From the cell containing the given text, extract its center point as (x, y) coordinate. 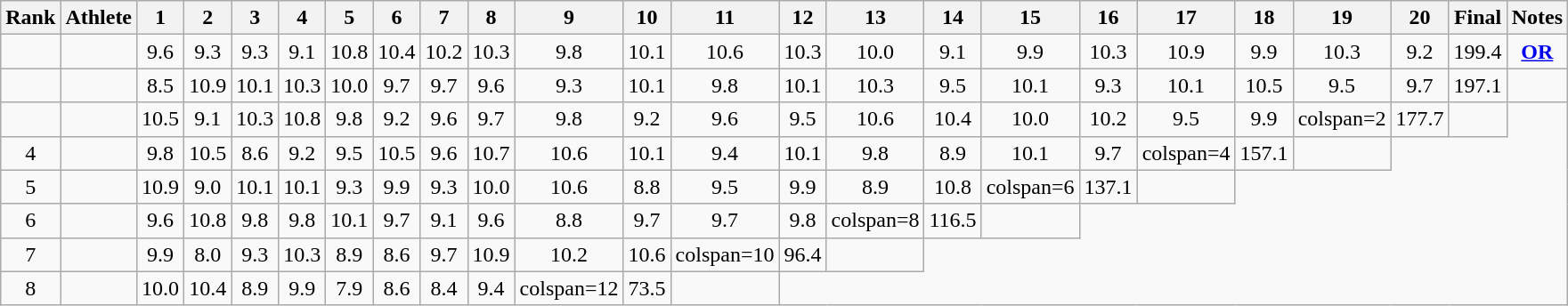
OR (1537, 52)
157.1 (1264, 153)
colspan=4 (1186, 153)
96.4 (803, 254)
10.7 (492, 153)
15 (1030, 18)
Athlete (99, 18)
12 (803, 18)
Rank (30, 18)
colspan=6 (1030, 187)
colspan=10 (725, 254)
20 (1419, 18)
9 (569, 18)
colspan=12 (569, 288)
19 (1342, 18)
116.5 (953, 221)
177.7 (1419, 119)
199.4 (1478, 52)
16 (1108, 18)
Final (1478, 18)
1 (160, 18)
8.5 (160, 85)
14 (953, 18)
11 (725, 18)
9.0 (208, 187)
colspan=8 (875, 221)
8.0 (208, 254)
8.4 (443, 288)
3 (255, 18)
7.9 (349, 288)
18 (1264, 18)
13 (875, 18)
10 (646, 18)
colspan=2 (1342, 119)
73.5 (646, 288)
137.1 (1108, 187)
2 (208, 18)
Notes (1537, 18)
197.1 (1478, 85)
17 (1186, 18)
